For the text-containing cell, return its midpoint in (X, Y) coordinate format. 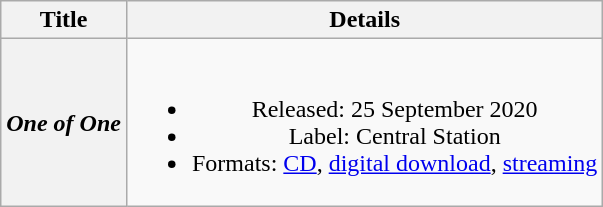
Released: 25 September 2020Label: Central StationFormats: CD, digital download, streaming (364, 122)
Title (64, 20)
One of One (64, 122)
Details (364, 20)
